Extract the [x, y] coordinate from the center of the cell holding the provided text.  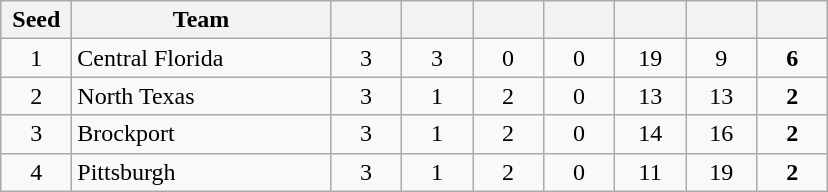
14 [650, 134]
Team [202, 20]
11 [650, 172]
6 [792, 58]
Central Florida [202, 58]
4 [36, 172]
Brockport [202, 134]
16 [722, 134]
Pittsburgh [202, 172]
North Texas [202, 96]
Seed [36, 20]
9 [722, 58]
